Provide the [x, y] coordinate of the cell's center where the given text is located.  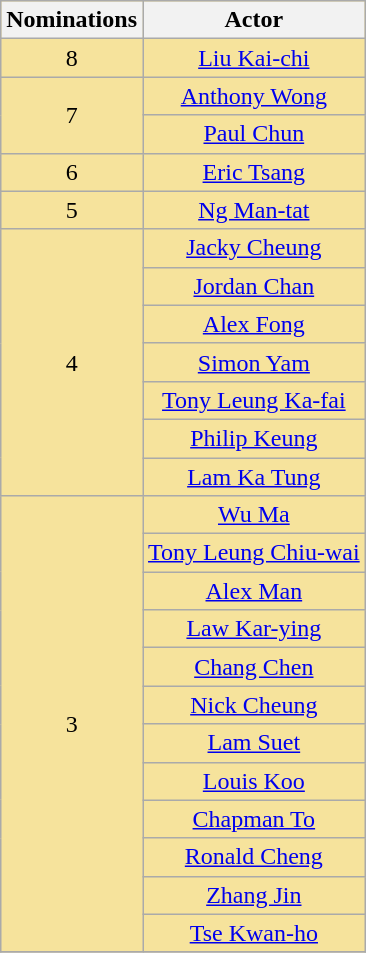
Actor [254, 20]
Liu Kai-chi [254, 58]
Chapman To [254, 819]
Paul Chun [254, 134]
Nick Cheung [254, 705]
5 [72, 210]
Lam Suet [254, 743]
Tse Kwan-ho [254, 933]
Nominations [72, 20]
Ng Man-tat [254, 210]
Alex Fong [254, 324]
7 [72, 115]
Jacky Cheung [254, 248]
Simon Yam [254, 362]
3 [72, 724]
Wu Ma [254, 515]
Lam Ka Tung [254, 477]
Tony Leung Chiu-wai [254, 553]
4 [72, 362]
Eric Tsang [254, 172]
8 [72, 58]
Jordan Chan [254, 286]
Anthony Wong [254, 96]
Ronald Cheng [254, 857]
Alex Man [254, 591]
Zhang Jin [254, 895]
Philip Keung [254, 438]
Tony Leung Ka-fai [254, 400]
Louis Koo [254, 781]
Chang Chen [254, 667]
Law Kar-ying [254, 629]
6 [72, 172]
